Return the [X, Y] coordinate for the center point of the cell that contains the specified text.  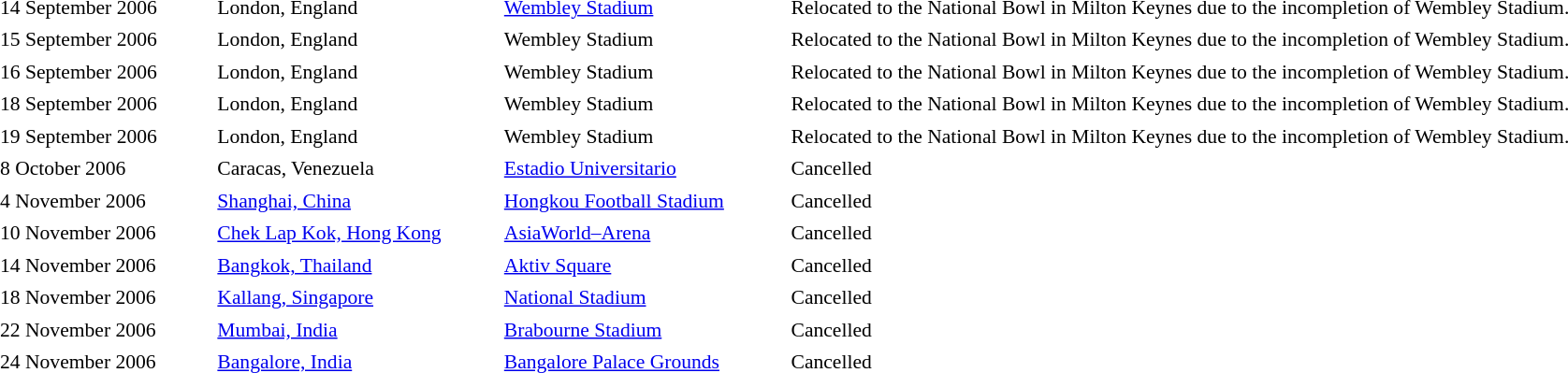
Hongkou Football Stadium [644, 201]
Bangkok, Thailand [356, 265]
National Stadium [644, 297]
Aktiv Square [644, 265]
Brabourne Stadium [644, 330]
Chek Lap Kok, Hong Kong [356, 234]
AsiaWorld–Arena [644, 234]
Estadio Universitario [644, 168]
Shanghai, China [356, 201]
Kallang, Singapore [356, 297]
Caracas, Venezuela [356, 168]
Mumbai, India [356, 330]
